Identify which cell holds the provided text, then report its (X, Y) central coordinate. 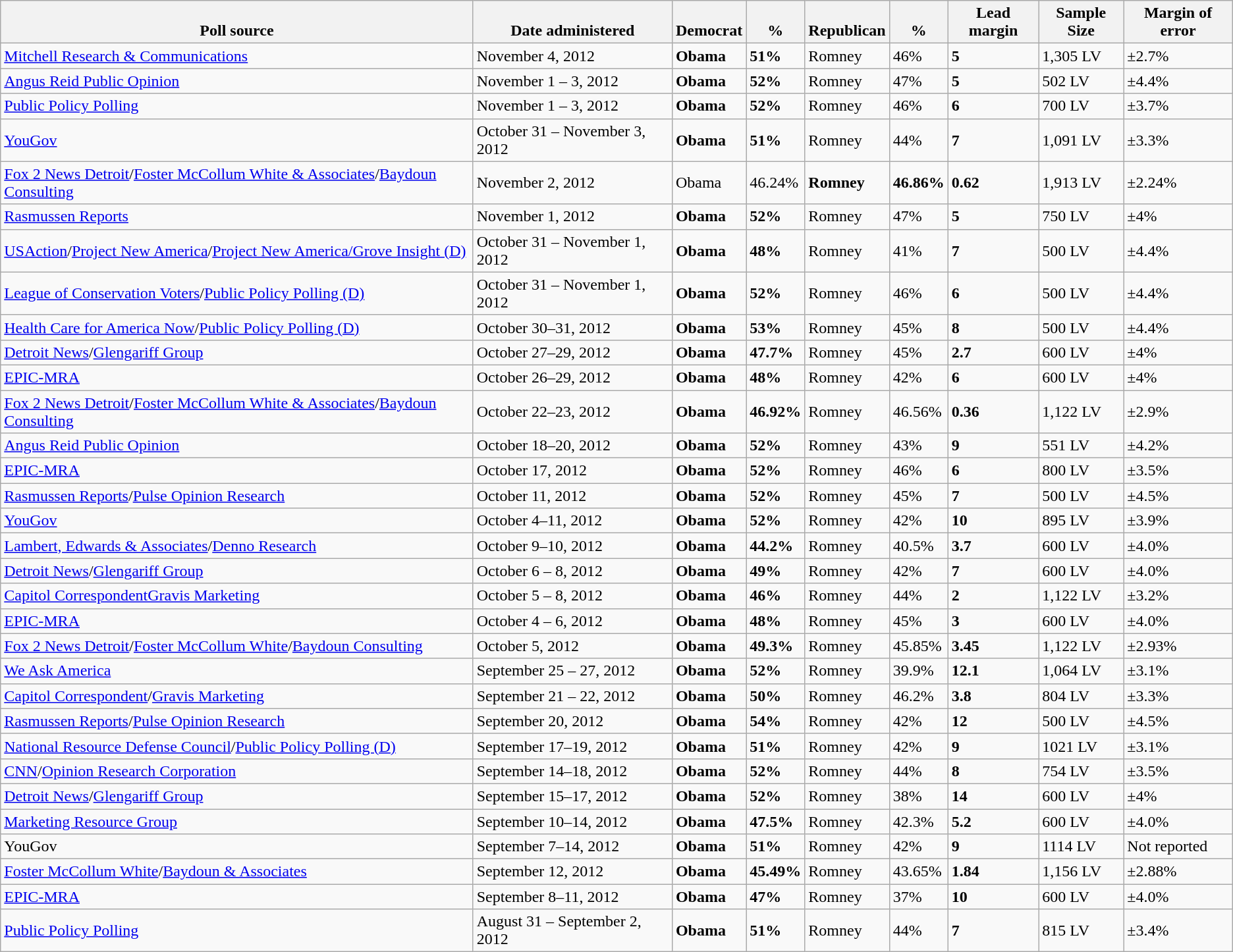
±4.2% (1178, 446)
National Resource Defense Council/Public Policy Polling (D) (237, 746)
September 14–18, 2012 (572, 771)
September 21 – 22, 2012 (572, 696)
±3.9% (1178, 521)
47.7% (776, 352)
14 (993, 796)
Lead margin (993, 22)
November 2, 2012 (572, 183)
October 22–23, 2012 (572, 411)
Foster McCollum White/Baydoun & Associates (237, 872)
October 17, 2012 (572, 471)
45.85% (918, 646)
Marketing Resource Group (237, 821)
2 (993, 596)
Mitchell Research & Communications (237, 56)
August 31 – September 2, 2012 (572, 931)
October 26–29, 2012 (572, 377)
1.84 (993, 872)
551 LV (1082, 446)
750 LV (1082, 217)
42.3% (918, 821)
September 20, 2012 (572, 721)
0.62 (993, 183)
54% (776, 721)
±2.88% (1178, 872)
September 17–19, 2012 (572, 746)
700 LV (1082, 106)
October 6 – 8, 2012 (572, 571)
38% (918, 796)
September 25 – 27, 2012 (572, 671)
USAction/Project New America/Project New America/Grove Insight (D) (237, 250)
804 LV (1082, 696)
November 4, 2012 (572, 56)
1,091 LV (1082, 140)
October 31 – November 3, 2012 (572, 140)
49.3% (776, 646)
Democrat (709, 22)
43% (918, 446)
September 12, 2012 (572, 872)
Date administered (572, 22)
October 27–29, 2012 (572, 352)
September 15–17, 2012 (572, 796)
October 4 – 6, 2012 (572, 621)
League of Conservation Voters/Public Policy Polling (D) (237, 294)
50% (776, 696)
37% (918, 897)
3.7 (993, 546)
46.92% (776, 411)
±2.93% (1178, 646)
We Ask America (237, 671)
53% (776, 327)
October 4–11, 2012 (572, 521)
44.2% (776, 546)
754 LV (1082, 771)
1,064 LV (1082, 671)
October 18–20, 2012 (572, 446)
0.36 (993, 411)
800 LV (1082, 471)
October 5, 2012 (572, 646)
September 10–14, 2012 (572, 821)
Poll source (237, 22)
895 LV (1082, 521)
5.2 (993, 821)
October 30–31, 2012 (572, 327)
Capitol CorrespondentGravis Marketing (237, 596)
12.1 (993, 671)
47.5% (776, 821)
3.8 (993, 696)
12 (993, 721)
1,156 LV (1082, 872)
November 1, 2012 (572, 217)
Fox 2 News Detroit/Foster McCollum White/Baydoun Consulting (237, 646)
October 5 – 8, 2012 (572, 596)
46.86% (918, 183)
1,305 LV (1082, 56)
46.56% (918, 411)
39.9% (918, 671)
41% (918, 250)
±2.24% (1178, 183)
CNN/Opinion Research Corporation (237, 771)
Republican (847, 22)
Margin of error (1178, 22)
±3.4% (1178, 931)
Not reported (1178, 847)
September 8–11, 2012 (572, 897)
October 9–10, 2012 (572, 546)
±2.9% (1178, 411)
Lambert, Edwards & Associates/Denno Research (237, 546)
40.5% (918, 546)
815 LV (1082, 931)
46.24% (776, 183)
Sample Size (1082, 22)
Health Care for America Now/Public Policy Polling (D) (237, 327)
46.2% (918, 696)
1114 LV (1082, 847)
Capitol Correspondent/Gravis Marketing (237, 696)
1021 LV (1082, 746)
43.65% (918, 872)
October 11, 2012 (572, 496)
2.7 (993, 352)
±2.7% (1178, 56)
±3.2% (1178, 596)
September 7–14, 2012 (572, 847)
3.45 (993, 646)
49% (776, 571)
3 (993, 621)
Rasmussen Reports (237, 217)
1,913 LV (1082, 183)
45.49% (776, 872)
502 LV (1082, 81)
±3.7% (1178, 106)
